Return the (x, y) coordinate for the center point of the cell that contains the specified text.  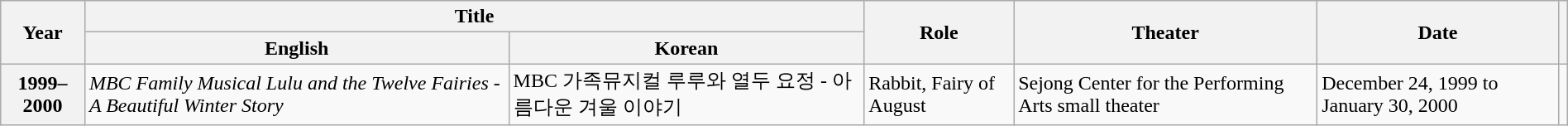
December 24, 1999 to January 30, 2000 (1437, 94)
MBC Family Musical Lulu and the Twelve Fairies - A Beautiful Winter Story (296, 94)
Rabbit, Fairy of August (939, 94)
Title (474, 17)
English (296, 48)
Role (939, 32)
Sejong Center for the Performing Arts small theater (1166, 94)
MBC 가족뮤지컬 루루와 열두 요정 - 아름다운 겨울 이야기 (686, 94)
Theater (1166, 32)
Korean (686, 48)
Date (1437, 32)
1999–2000 (43, 94)
Year (43, 32)
